Capture the cell that displays the provided text and extract its [X, Y] central coordinate. 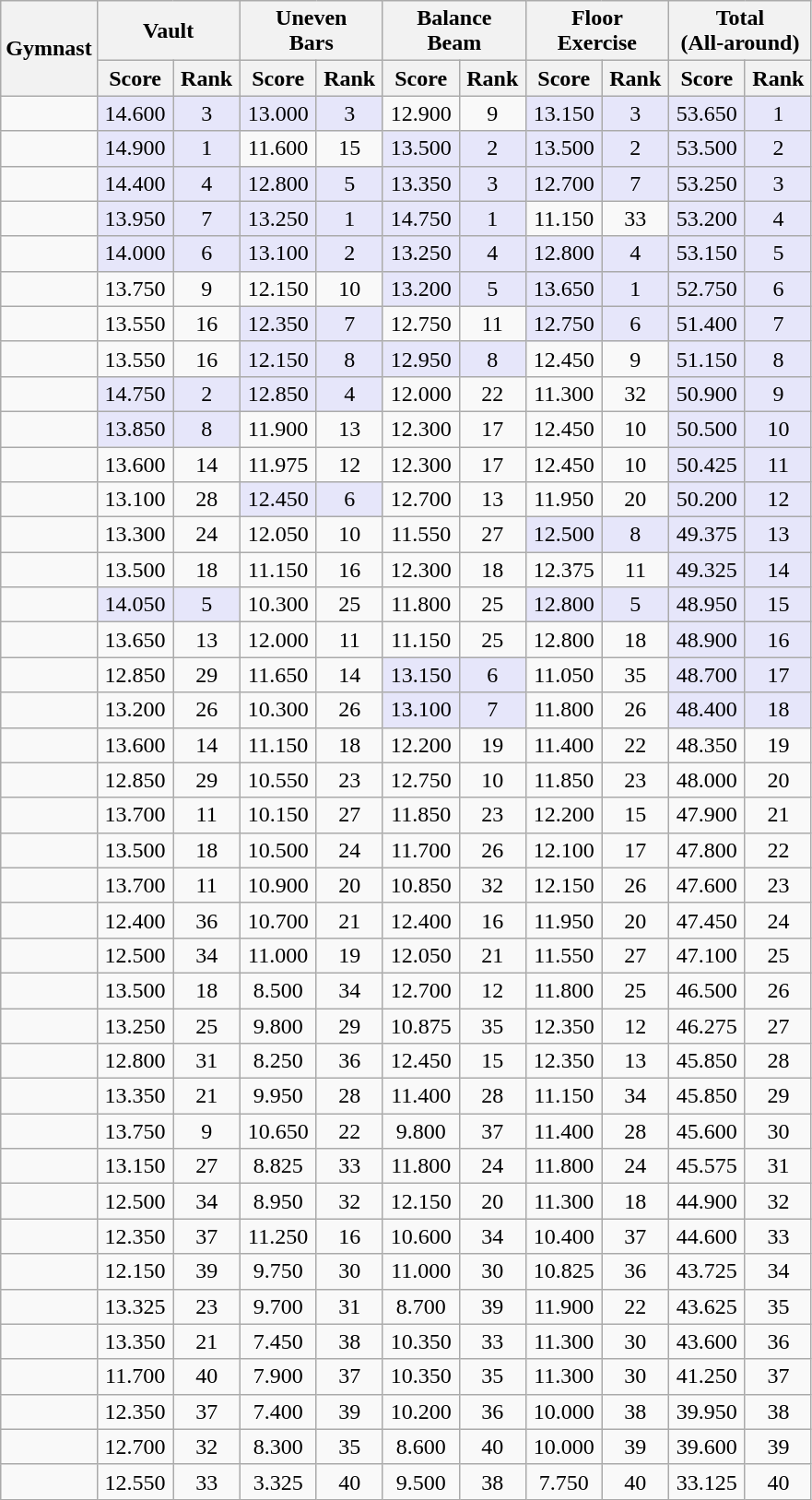
10.825 [564, 1271]
10.850 [420, 885]
46.500 [706, 990]
8.300 [278, 1447]
53.650 [706, 113]
8.700 [420, 1306]
43.625 [706, 1306]
10.875 [420, 1026]
48.350 [706, 745]
47.450 [706, 920]
47.600 [706, 885]
11.050 [564, 675]
48.400 [706, 710]
7.750 [564, 1482]
13.325 [135, 1306]
33.125 [706, 1482]
52.750 [706, 289]
46.275 [706, 1026]
53.250 [706, 183]
10.400 [564, 1236]
13.300 [135, 535]
8.600 [420, 1447]
51.400 [706, 324]
47.800 [706, 850]
7.900 [278, 1376]
14.400 [135, 183]
10.500 [278, 850]
UnevenBars [312, 31]
11.250 [278, 1236]
43.600 [706, 1341]
50.500 [706, 429]
51.150 [706, 359]
8.950 [278, 1201]
44.600 [706, 1236]
43.725 [706, 1271]
9.950 [278, 1096]
10.900 [278, 885]
13.000 [278, 113]
14.600 [135, 113]
45.575 [706, 1166]
49.325 [706, 570]
50.900 [706, 394]
Vault [168, 31]
Gymnast [49, 48]
12.950 [420, 359]
8.250 [278, 1061]
7.400 [278, 1411]
50.425 [706, 464]
BalanceBeam [453, 31]
8.825 [278, 1166]
39.600 [706, 1447]
Total(All-around) [739, 31]
12.550 [135, 1482]
10.700 [278, 920]
12.100 [564, 850]
12.900 [420, 113]
10.600 [420, 1236]
3.325 [278, 1482]
9.500 [420, 1482]
47.100 [706, 955]
11.975 [278, 464]
48.900 [706, 640]
50.200 [706, 500]
10.550 [278, 780]
9.750 [278, 1271]
FloorExercise [597, 31]
41.250 [706, 1376]
10.650 [278, 1131]
9.700 [278, 1306]
47.900 [706, 815]
14.900 [135, 148]
12.375 [564, 570]
11.600 [278, 148]
8.500 [278, 990]
48.000 [706, 780]
10.150 [278, 815]
7.450 [278, 1341]
13.850 [135, 429]
10.200 [420, 1411]
53.200 [706, 219]
45.600 [706, 1131]
44.900 [706, 1201]
39.950 [706, 1411]
11.650 [278, 675]
49.375 [706, 535]
48.700 [706, 675]
14.050 [135, 605]
13.950 [135, 219]
53.150 [706, 254]
53.500 [706, 148]
48.950 [706, 605]
14.000 [135, 254]
